Locate the cell with the specified text and output its [x, y] center coordinate. 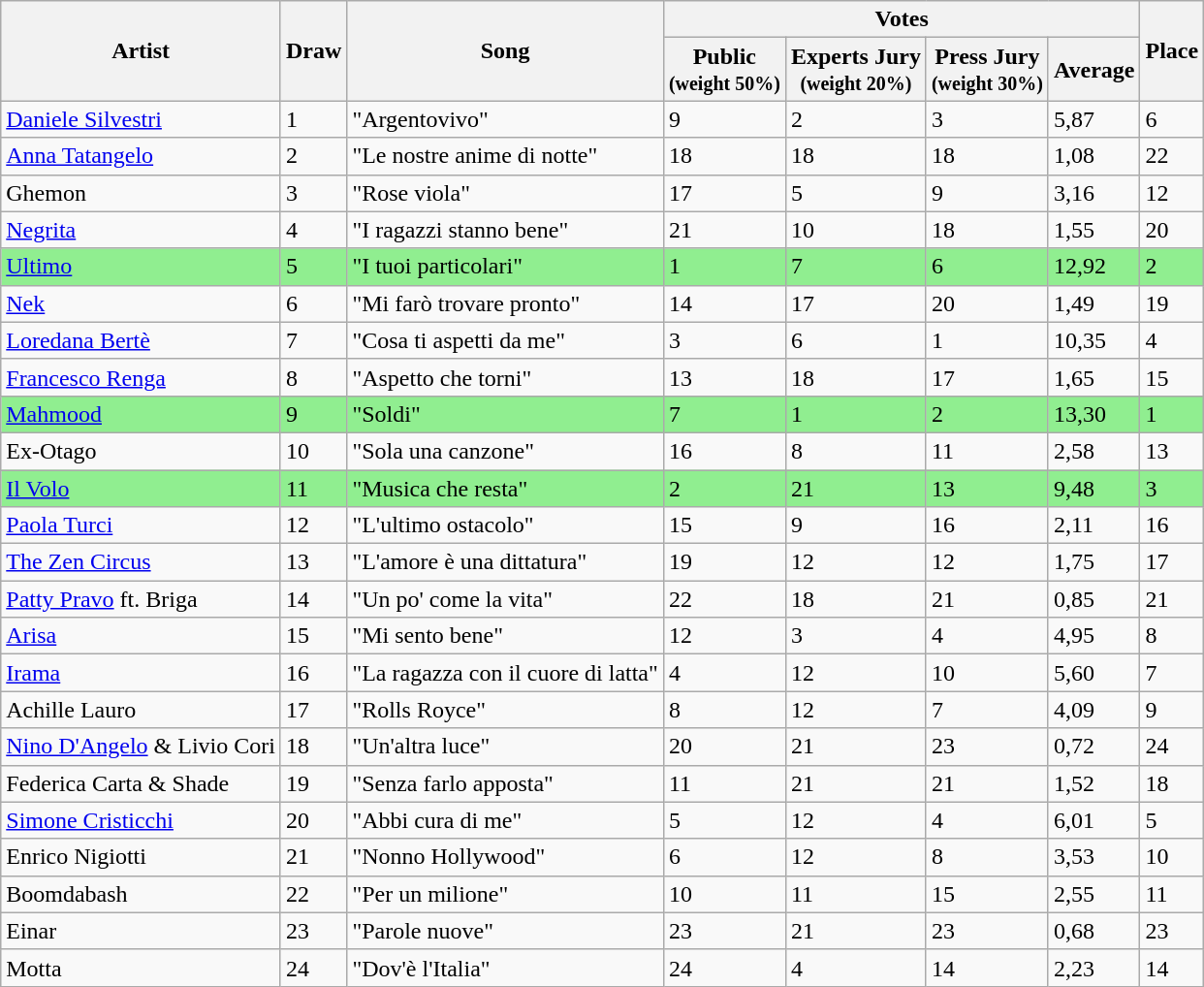
Federica Carta & Shade [142, 783]
Patty Pravo ft. Briga [142, 599]
3,16 [1093, 193]
12,92 [1093, 267]
Motta [142, 968]
"I ragazzi stanno bene" [505, 230]
5,87 [1093, 119]
2,11 [1093, 525]
4,95 [1093, 636]
"Nonno Hollywood" [505, 857]
"Le nostre anime di notte" [505, 156]
10,35 [1093, 340]
"Parole nuove" [505, 931]
Average [1093, 70]
1,55 [1093, 230]
Francesco Renga [142, 377]
"Soldi" [505, 414]
"Un'altra luce" [505, 747]
Song [505, 50]
1,52 [1093, 783]
Ex-Otago [142, 451]
Paola Turci [142, 525]
Negrita [142, 230]
"Abbi cura di me" [505, 820]
Loredana Bertè [142, 340]
"Mi sento bene" [505, 636]
Enrico Nigiotti [142, 857]
13,30 [1093, 414]
0,72 [1093, 747]
Boomdabash [142, 894]
Ghemon [142, 193]
"Senza farlo apposta" [505, 783]
Einar [142, 931]
"Rose viola" [505, 193]
3,53 [1093, 857]
Simone Cristicchi [142, 820]
1,49 [1093, 303]
"Argentovivo" [505, 119]
"L'ultimo ostacolo" [505, 525]
Irama [142, 673]
"I tuoi particolari" [505, 267]
1,75 [1093, 562]
"La ragazza con il cuore di latta" [505, 673]
Ultimo [142, 267]
2,55 [1093, 894]
Arisa [142, 636]
"Rolls Royce" [505, 710]
1,08 [1093, 156]
2,23 [1093, 968]
Daniele Silvestri [142, 119]
"Un po' come la vita" [505, 599]
0,68 [1093, 931]
2,58 [1093, 451]
"Musica che resta" [505, 488]
Place [1172, 50]
Il Volo [142, 488]
0,85 [1093, 599]
"Per un milione" [505, 894]
"Cosa ti aspetti da me" [505, 340]
Achille Lauro [142, 710]
The Zen Circus [142, 562]
Nino D'Angelo & Livio Cori [142, 747]
4,09 [1093, 710]
Nek [142, 303]
"Aspetto che torni" [505, 377]
"Dov'è l'Italia" [505, 968]
9,48 [1093, 488]
Mahmood [142, 414]
5,60 [1093, 673]
Public(weight 50%) [724, 70]
"L'amore è una dittatura" [505, 562]
Press Jury(weight 30%) [987, 70]
"Mi farò trovare pronto" [505, 303]
Anna Tatangelo [142, 156]
Experts Jury(weight 20%) [855, 70]
Draw [313, 50]
"Sola una canzone" [505, 451]
Artist [142, 50]
1,65 [1093, 377]
Votes [902, 19]
6,01 [1093, 820]
